Find where the given text appears and provide that cell's center as [X, Y] coordinate. 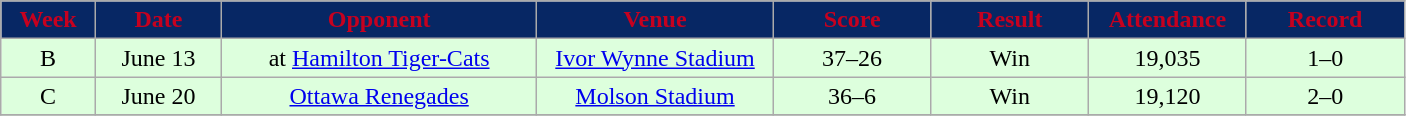
36–6 [852, 96]
Score [852, 20]
19,120 [1168, 96]
Week [48, 20]
2–0 [1325, 96]
Ottawa Renegades [378, 96]
37–26 [852, 58]
Molson Stadium [655, 96]
Record [1325, 20]
Date [158, 20]
Ivor Wynne Stadium [655, 58]
19,035 [1168, 58]
C [48, 96]
Result [1010, 20]
Attendance [1168, 20]
Venue [655, 20]
B [48, 58]
June 13 [158, 58]
June 20 [158, 96]
1–0 [1325, 58]
at Hamilton Tiger-Cats [378, 58]
Opponent [378, 20]
